Capture the cell that displays the provided text and extract its (x, y) central coordinate. 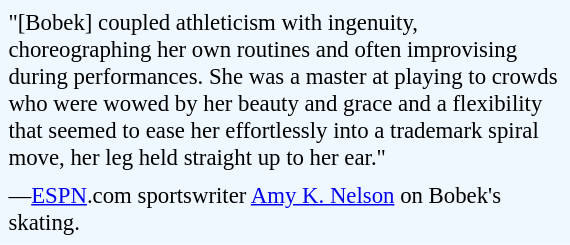
—ESPN.com sportswriter Amy K. Nelson on Bobek's skating. (284, 208)
